From the cell containing the given text, extract its center point as [x, y] coordinate. 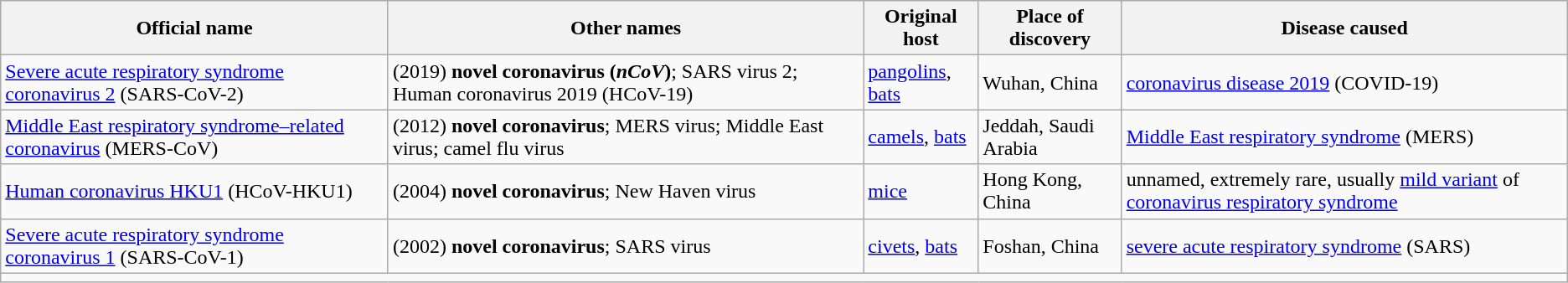
Wuhan, China [1050, 82]
(2004) novel coronavirus; New Haven virus [625, 191]
Disease caused [1344, 28]
Severe acute respiratory syndrome coronavirus 1 (SARS-CoV-1) [194, 246]
Severe acute respiratory syndrome coronavirus 2 (SARS-CoV-2) [194, 82]
(2012) novel coronavirus; MERS virus; Middle East virus; camel flu virus [625, 137]
Hong Kong, China [1050, 191]
camels, bats [921, 137]
severe acute respiratory syndrome (SARS) [1344, 246]
Place of discovery [1050, 28]
Other names [625, 28]
(2019) novel coronavirus (nCoV); SARS virus 2; Human coronavirus 2019 (HCoV-19) [625, 82]
Official name [194, 28]
Middle East respiratory syndrome–related coronavirus (MERS-CoV) [194, 137]
Original host [921, 28]
coronavirus disease 2019 (COVID-19) [1344, 82]
Jeddah, Saudi Arabia [1050, 137]
unnamed, extremely rare, usually mild variant of coronavirus respiratory syndrome [1344, 191]
pangolins, bats [921, 82]
Middle East respiratory syndrome (MERS) [1344, 137]
Human coronavirus HKU1 (HCoV-HKU1) [194, 191]
Foshan, China [1050, 246]
(2002) novel coronavirus; SARS virus [625, 246]
mice [921, 191]
civets, bats [921, 246]
